Determine the (X, Y) coordinate at the center of the cell enclosing the given text.  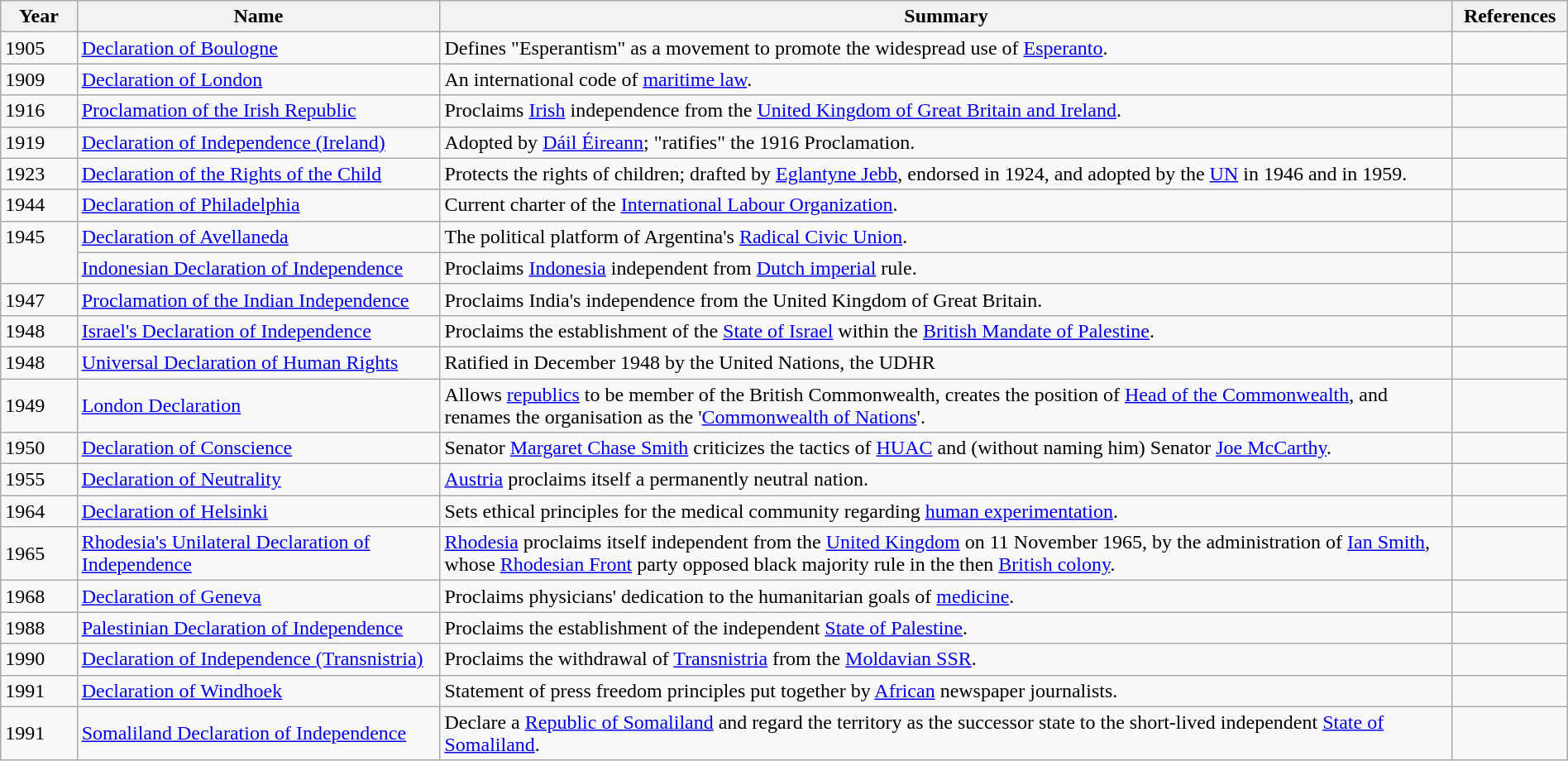
Rhodesia's Unilateral Declaration of Independence (258, 554)
Declare a Republic of Somaliland and regard the territory as the successor state to the short-lived independent State of Somaliland. (946, 733)
Palestinian Declaration of Independence (258, 628)
References (1510, 17)
1944 (39, 205)
Proclaims Irish independence from the United Kingdom of Great Britain and Ireland. (946, 111)
Proclaims Indonesia independent from Dutch imperial rule. (946, 268)
1968 (39, 596)
Declaration of Avellaneda (258, 237)
1990 (39, 659)
Summary (946, 17)
Adopted by Dáil Éireann; "ratifies" the 1916 Proclamation. (946, 142)
1919 (39, 142)
1965 (39, 554)
Universal Declaration of Human Rights (258, 362)
Declaration of Conscience (258, 448)
1947 (39, 299)
1905 (39, 48)
Proclamation of the Indian Independence (258, 299)
1949 (39, 405)
Senator Margaret Chase Smith criticizes the tactics of HUAC and (without naming him) Senator Joe McCarthy. (946, 448)
Sets ethical principles for the medical community regarding human experimentation. (946, 511)
Year (39, 17)
1955 (39, 480)
Declaration of Independence (Ireland) (258, 142)
Name (258, 17)
Declaration of the Rights of the Child (258, 174)
Declaration of Independence (Transnistria) (258, 659)
The political platform of Argentina's Radical Civic Union. (946, 237)
Declaration of Geneva (258, 596)
Austria proclaims itself a permanently neutral nation. (946, 480)
London Declaration (258, 405)
Indonesian Declaration of Independence (258, 268)
Declaration of Windhoek (258, 691)
Israel's Declaration of Independence (258, 331)
1964 (39, 511)
Proclaims India's independence from the United Kingdom of Great Britain. (946, 299)
Declaration of Philadelphia (258, 205)
1945 (39, 252)
Ratified in December 1948 by the United Nations, the UDHR (946, 362)
Proclaims the establishment of the independent State of Palestine. (946, 628)
Somaliland Declaration of Independence (258, 733)
Declaration of Boulogne (258, 48)
1909 (39, 79)
Statement of press freedom principles put together by African newspaper journalists. (946, 691)
Proclaims physicians' dedication to the humanitarian goals of medicine. (946, 596)
1923 (39, 174)
Proclaims the withdrawal of Transnistria from the Moldavian SSR. (946, 659)
1916 (39, 111)
Protects the rights of children; drafted by Eglantyne Jebb, endorsed in 1924, and adopted by the UN in 1946 and in 1959. (946, 174)
Proclaims the establishment of the State of Israel within the British Mandate of Palestine. (946, 331)
1988 (39, 628)
1950 (39, 448)
Declaration of Neutrality (258, 480)
Defines "Esperantism" as a movement to promote the widespread use of Esperanto. (946, 48)
Declaration of Helsinki (258, 511)
Declaration of London (258, 79)
Current charter of the International Labour Organization. (946, 205)
Proclamation of the Irish Republic (258, 111)
An international code of maritime law. (946, 79)
